Search for the cell housing the specified text and yield its [x, y] center coordinate. 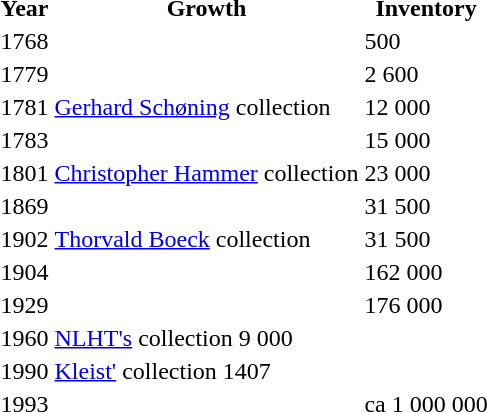
Christopher Hammer collection [206, 173]
NLHT's collection 9 000 [206, 338]
Thorvald Boeck collection [206, 239]
Gerhard Schøning collection [206, 107]
Kleist' collection 1407 [206, 371]
